Detect which cell encompasses the target text, then output its [x, y] center coordinate. 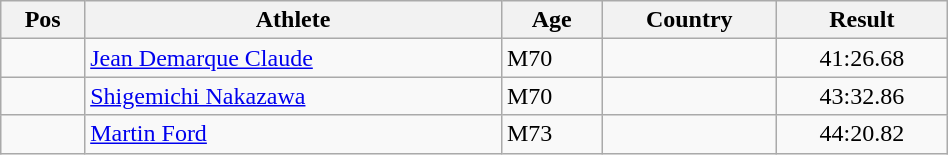
43:32.86 [862, 96]
Result [862, 20]
Jean Demarque Claude [294, 58]
Country [689, 20]
Martin Ford [294, 134]
Age [552, 20]
Athlete [294, 20]
M73 [552, 134]
Shigemichi Nakazawa [294, 96]
41:26.68 [862, 58]
44:20.82 [862, 134]
Pos [43, 20]
